Output the [x, y] coordinate of the center of the cell containing the given text.  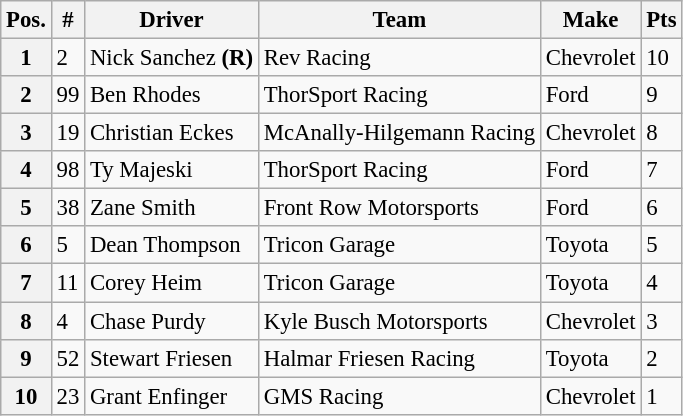
Pts [662, 20]
Make [590, 20]
Grant Enfinger [172, 396]
Chase Purdy [172, 321]
Stewart Friesen [172, 358]
Ben Rhodes [172, 95]
Christian Eckes [172, 133]
Kyle Busch Motorsports [399, 321]
Front Row Motorsports [399, 208]
Driver [172, 20]
Team [399, 20]
Rev Racing [399, 58]
GMS Racing [399, 396]
Nick Sanchez (R) [172, 58]
19 [68, 133]
Corey Heim [172, 283]
99 [68, 95]
11 [68, 283]
98 [68, 170]
52 [68, 358]
23 [68, 396]
McAnally-Hilgemann Racing [399, 133]
Dean Thompson [172, 245]
# [68, 20]
Halmar Friesen Racing [399, 358]
Zane Smith [172, 208]
Pos. [26, 20]
Ty Majeski [172, 170]
38 [68, 208]
